Provide the [x, y] coordinate of the cell's center where the given text is located.  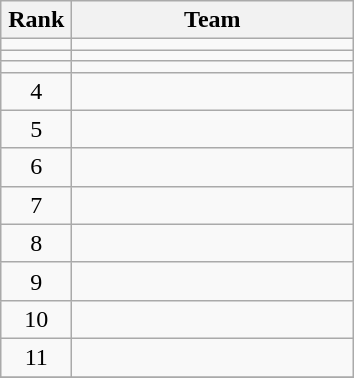
5 [36, 129]
Team [212, 20]
6 [36, 167]
11 [36, 357]
7 [36, 205]
4 [36, 91]
Rank [36, 20]
10 [36, 319]
9 [36, 281]
8 [36, 243]
